From the cell containing the given text, extract its center point as (X, Y) coordinate. 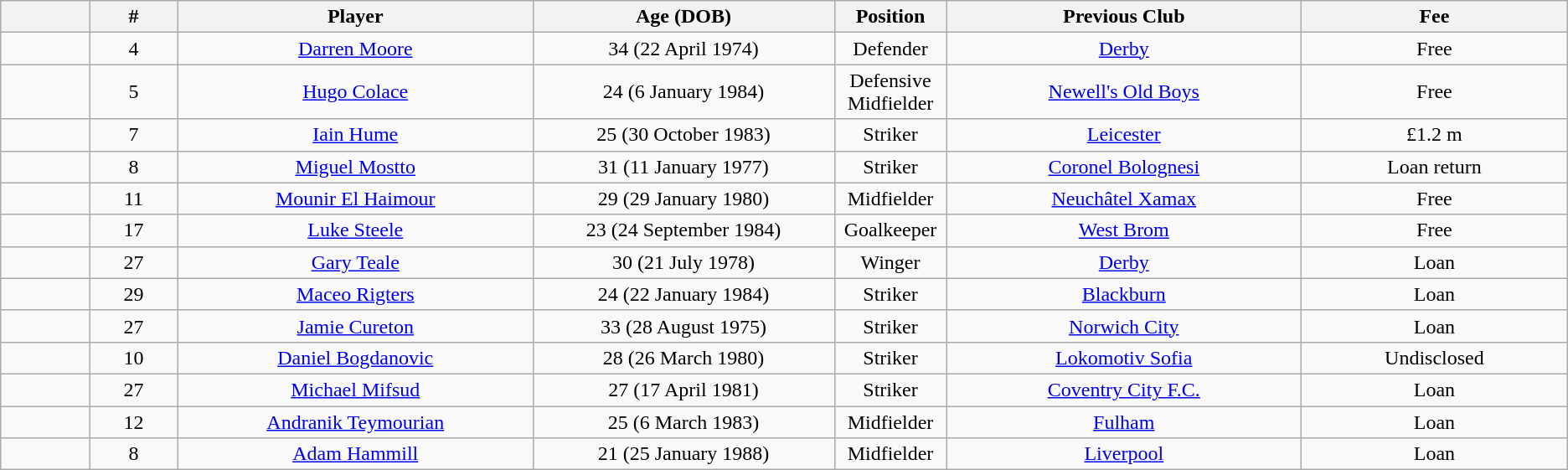
Andranik Teymourian (355, 421)
33 (28 August 1975) (683, 326)
Previous Club (1124, 17)
Fulham (1124, 421)
10 (134, 358)
Lokomotiv Sofia (1124, 358)
34 (22 April 1974) (683, 49)
Darren Moore (355, 49)
Norwich City (1124, 326)
Player (355, 17)
Gary Teale (355, 262)
Goalkeeper (890, 230)
24 (22 January 1984) (683, 294)
Age (DOB) (683, 17)
Mounir El Haimour (355, 199)
Hugo Colace (355, 92)
Luke Steele (355, 230)
30 (21 July 1978) (683, 262)
Daniel Bogdanovic (355, 358)
Coronel Bolognesi (1124, 167)
£1.2 m (1435, 135)
Undisclosed (1435, 358)
West Brom (1124, 230)
11 (134, 199)
Newell's Old Boys (1124, 92)
Neuchâtel Xamax (1124, 199)
Defensive Midfielder (890, 92)
Winger (890, 262)
17 (134, 230)
Jamie Cureton (355, 326)
25 (30 October 1983) (683, 135)
Coventry City F.C. (1124, 390)
Michael Mifsud (355, 390)
27 (17 April 1981) (683, 390)
24 (6 January 1984) (683, 92)
Miguel Mostto (355, 167)
Loan return (1435, 167)
25 (6 March 1983) (683, 421)
Leicester (1124, 135)
23 (24 September 1984) (683, 230)
Fee (1435, 17)
21 (25 January 1988) (683, 454)
29 (134, 294)
28 (26 March 1980) (683, 358)
29 (29 January 1980) (683, 199)
5 (134, 92)
Defender (890, 49)
7 (134, 135)
# (134, 17)
Liverpool (1124, 454)
12 (134, 421)
Position (890, 17)
Iain Hume (355, 135)
Adam Hammill (355, 454)
Maceo Rigters (355, 294)
Blackburn (1124, 294)
4 (134, 49)
31 (11 January 1977) (683, 167)
